From the cell containing the given text, extract its center point as [x, y] coordinate. 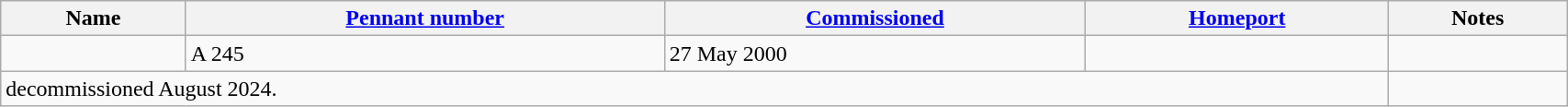
27 May 2000 [874, 53]
Notes [1478, 18]
A 245 [424, 53]
Pennant number [424, 18]
Commissioned [874, 18]
Homeport [1237, 18]
Name [94, 18]
decommissioned August 2024. [694, 89]
